Return [X, Y] of the center of cell containing provided text 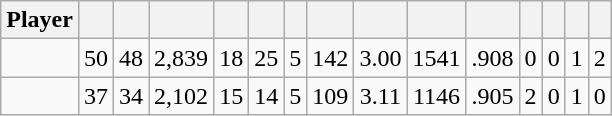
18 [232, 58]
3.11 [380, 96]
1541 [436, 58]
25 [266, 58]
109 [330, 96]
.905 [492, 96]
50 [96, 58]
1146 [436, 96]
2,839 [182, 58]
3.00 [380, 58]
Player [40, 20]
.908 [492, 58]
15 [232, 96]
48 [132, 58]
2,102 [182, 96]
34 [132, 96]
14 [266, 96]
37 [96, 96]
142 [330, 58]
